Detect which cell encompasses the target text, then output its (x, y) center coordinate. 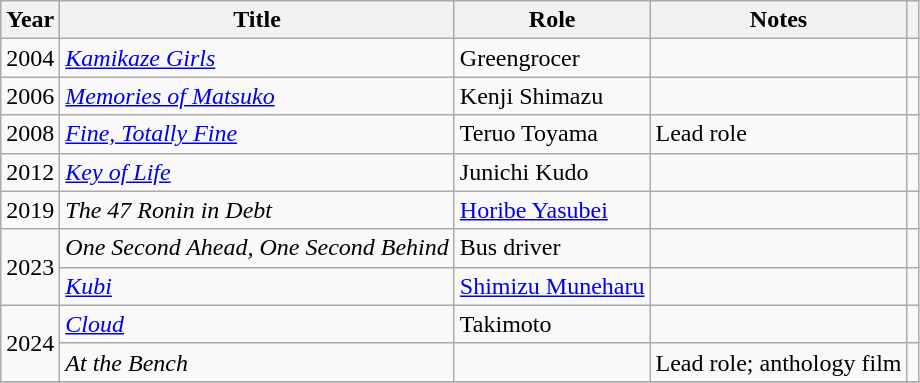
Teruo Toyama (552, 134)
Kubi (257, 286)
Lead role; anthology film (778, 362)
One Second Ahead, One Second Behind (257, 248)
2023 (30, 267)
2004 (30, 58)
Title (257, 20)
Junichi Kudo (552, 172)
At the Bench (257, 362)
2019 (30, 210)
Lead role (778, 134)
Horibe Yasubei (552, 210)
Memories of Matsuko (257, 96)
The 47 Ronin in Debt (257, 210)
Role (552, 20)
Kenji Shimazu (552, 96)
Key of Life (257, 172)
Bus driver (552, 248)
Cloud (257, 324)
2012 (30, 172)
Fine, Totally Fine (257, 134)
2006 (30, 96)
Takimoto (552, 324)
Kamikaze Girls (257, 58)
Year (30, 20)
2008 (30, 134)
Greengrocer (552, 58)
Notes (778, 20)
Shimizu Muneharu (552, 286)
2024 (30, 343)
